Extract the [x, y] coordinate from the center of the cell holding the provided text.  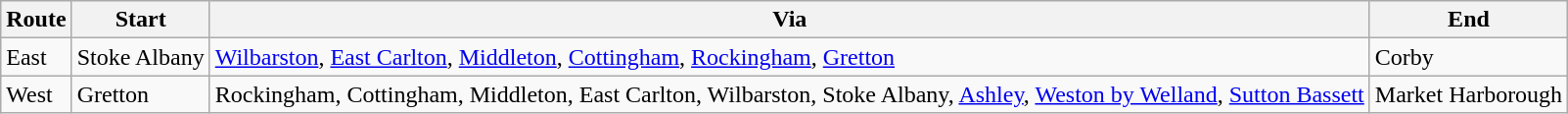
Corby [1468, 57]
West [36, 94]
Start [141, 20]
Via [789, 20]
End [1468, 20]
Wilbarston, East Carlton, Middleton, Cottingham, Rockingham, Gretton [789, 57]
Rockingham, Cottingham, Middleton, East Carlton, Wilbarston, Stoke Albany, Ashley, Weston by Welland, Sutton Bassett [789, 94]
Stoke Albany [141, 57]
Route [36, 20]
Market Harborough [1468, 94]
Gretton [141, 94]
East [36, 57]
